Search for the cell housing the specified text and yield its (X, Y) center coordinate. 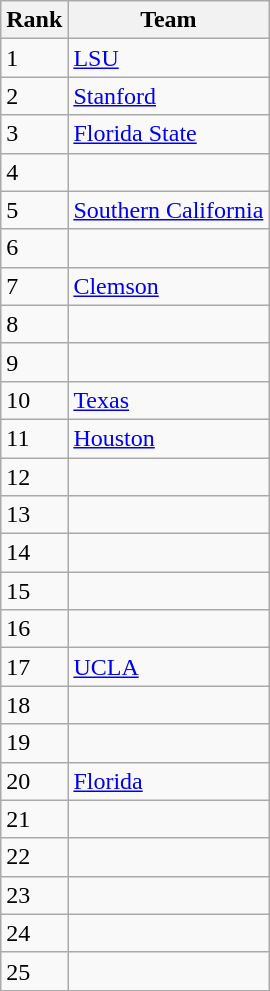
1 (34, 58)
3 (34, 134)
2 (34, 96)
10 (34, 400)
Rank (34, 20)
22 (34, 857)
Team (168, 20)
11 (34, 438)
16 (34, 629)
17 (34, 667)
18 (34, 705)
23 (34, 895)
UCLA (168, 667)
21 (34, 819)
5 (34, 210)
Houston (168, 438)
25 (34, 971)
20 (34, 781)
13 (34, 515)
8 (34, 324)
12 (34, 477)
Southern California (168, 210)
19 (34, 743)
24 (34, 933)
Florida State (168, 134)
4 (34, 172)
Clemson (168, 286)
Florida (168, 781)
7 (34, 286)
14 (34, 553)
9 (34, 362)
LSU (168, 58)
Texas (168, 400)
6 (34, 248)
Stanford (168, 96)
15 (34, 591)
